Scan for the cell matching the given text and deliver its (X, Y) coordinate at center. 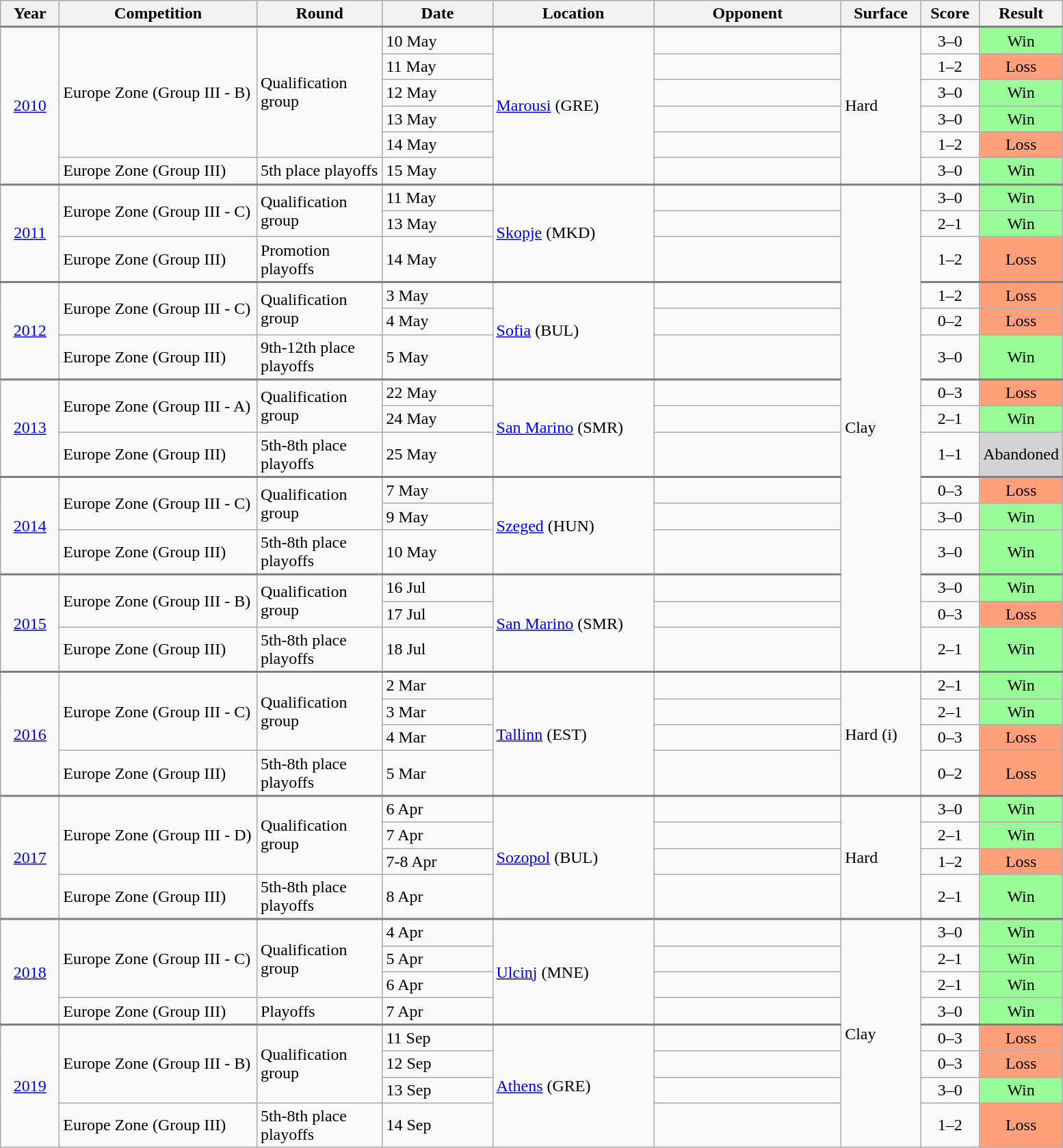
17 Jul (438, 614)
Europe Zone (Group III - D) (159, 836)
13 Sep (438, 1090)
Europe Zone (Group III - A) (159, 406)
Surface (881, 14)
Skopje (MKD) (573, 232)
5 Apr (438, 959)
15 May (438, 171)
24 May (438, 419)
14 Sep (438, 1125)
16 Jul (438, 588)
2 Mar (438, 685)
18 Jul (438, 650)
8 Apr (438, 897)
Sofia (BUL) (573, 331)
11 Sep (438, 1038)
Ulcinj (MNE) (573, 972)
Promotion playoffs (319, 259)
12 Sep (438, 1064)
Hard (i) (881, 734)
Marousi (GRE) (573, 106)
2015 (30, 624)
4 Apr (438, 933)
9 May (438, 516)
2013 (30, 428)
Year (30, 14)
4 Mar (438, 738)
2010 (30, 106)
9th-12th place playoffs (319, 357)
Athens (GRE) (573, 1086)
7 May (438, 491)
1–1 (950, 455)
3 Mar (438, 712)
2017 (30, 857)
2016 (30, 734)
Competition (159, 14)
Abandoned (1021, 455)
Result (1021, 14)
2014 (30, 526)
Tallinn (EST) (573, 734)
2019 (30, 1086)
2011 (30, 232)
Round (319, 14)
Playoffs (319, 1011)
Score (950, 14)
Opponent (748, 14)
5th place playoffs (319, 171)
Location (573, 14)
25 May (438, 455)
5 Mar (438, 773)
2012 (30, 331)
12 May (438, 92)
22 May (438, 392)
7-8 Apr (438, 861)
4 May (438, 321)
Sozopol (BUL) (573, 857)
5 May (438, 357)
Szeged (HUN) (573, 526)
3 May (438, 295)
Date (438, 14)
2018 (30, 972)
